Return [x, y] of the center of cell containing provided text 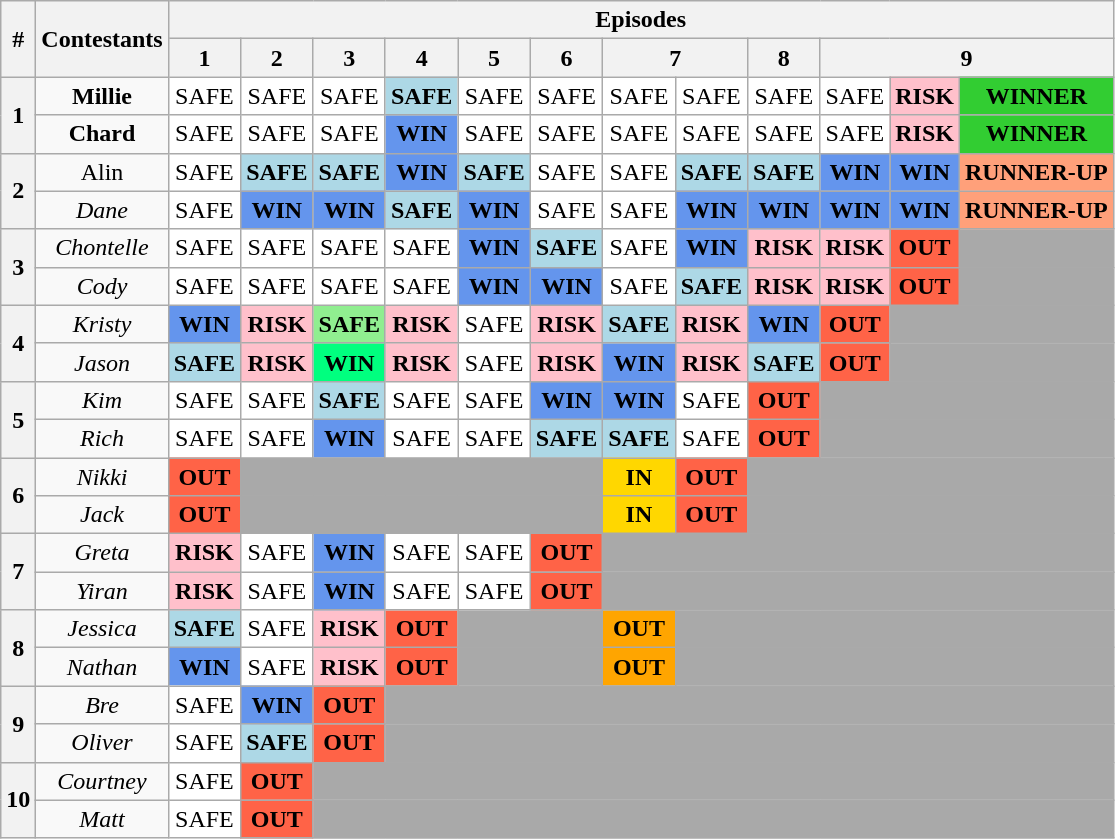
Alin [102, 172]
10 [18, 800]
Courtney [102, 781]
Contestants [102, 39]
Nikki [102, 477]
Kim [102, 400]
Chard [102, 134]
Greta [102, 553]
Matt [102, 819]
Oliver [102, 743]
Bre [102, 705]
Yiran [102, 591]
Jack [102, 515]
Rich [102, 438]
Cody [102, 286]
Nathan [102, 667]
Millie [102, 96]
Dane [102, 210]
Jason [102, 362]
Chontelle [102, 248]
# [18, 39]
Kristy [102, 324]
Episodes [640, 20]
Jessica [102, 629]
